Scan for the cell matching the given text and deliver its [X, Y] coordinate at center. 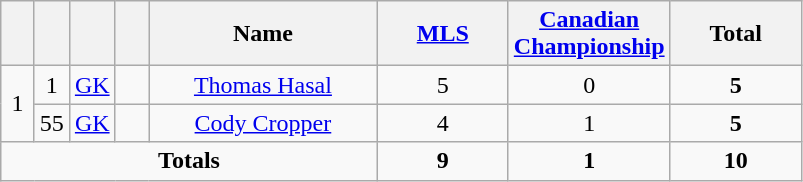
55 [52, 123]
Totals [189, 161]
Cody Cropper [264, 123]
Name [264, 34]
MLS [442, 34]
10 [736, 161]
4 [442, 123]
Total [736, 34]
0 [589, 85]
9 [442, 161]
Canadian Championship [589, 34]
Thomas Hasal [264, 85]
